Search for the cell housing the specified text and yield its [x, y] center coordinate. 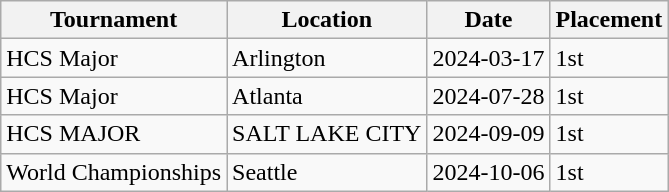
World Championships [114, 172]
Atlanta [327, 96]
HCS MAJOR [114, 134]
Tournament [114, 20]
Arlington [327, 58]
2024-07-28 [488, 96]
Placement [609, 20]
Location [327, 20]
Date [488, 20]
SALT LAKE CITY [327, 134]
2024-10-06 [488, 172]
2024-03-17 [488, 58]
2024-09-09 [488, 134]
Seattle [327, 172]
